Extract the (X, Y) coordinate from the center of the cell holding the provided text.  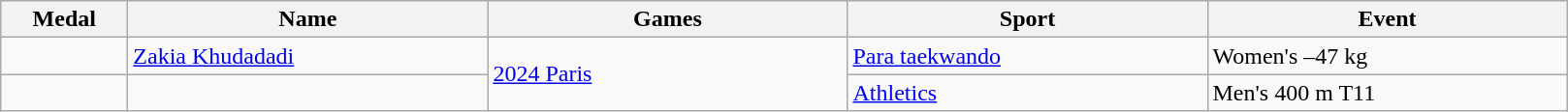
Name (308, 19)
Games (667, 19)
Men's 400 m T11 (1387, 93)
2024 Paris (667, 74)
Para taekwando (1028, 56)
Event (1387, 19)
Medal (64, 19)
Athletics (1028, 93)
Zakia Khudadadi (308, 56)
Women's –47 kg (1387, 56)
Sport (1028, 19)
